Locate the cell with the specified text and output its [x, y] center coordinate. 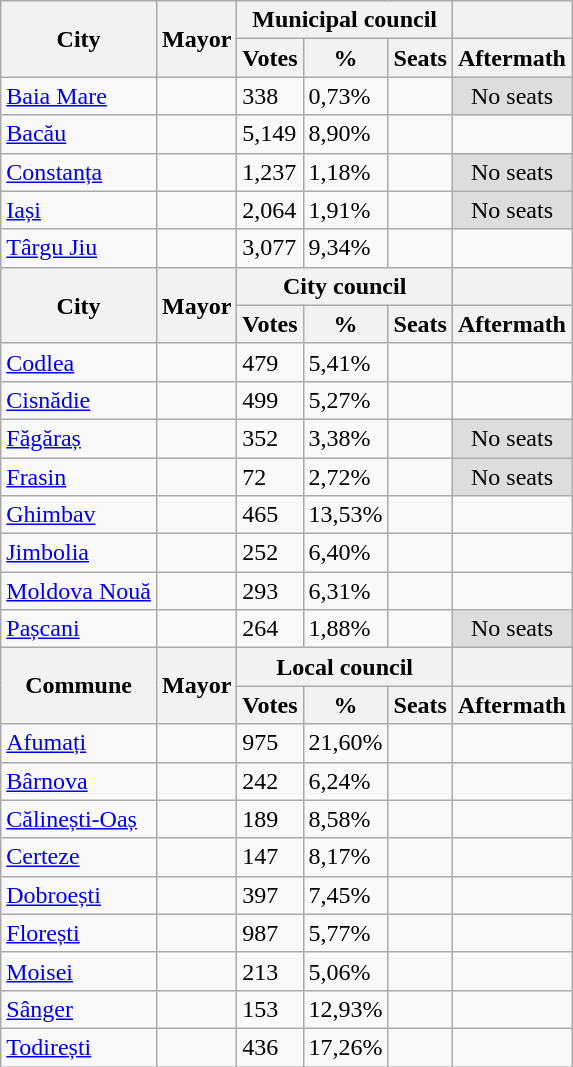
9,34% [346, 248]
Municipal council [345, 20]
Baia Mare [79, 96]
2,72% [346, 477]
397 [270, 895]
213 [270, 971]
13,53% [346, 515]
Jimbolia [79, 553]
8,58% [346, 819]
Călinești-Oaș [79, 819]
Certeze [79, 857]
6,40% [346, 553]
5,77% [346, 933]
12,93% [346, 1009]
Pașcani [79, 629]
Moldova Nouă [79, 591]
436 [270, 1047]
Todirești [79, 1047]
3,38% [346, 438]
153 [270, 1009]
3,077 [270, 248]
252 [270, 553]
Codlea [79, 362]
147 [270, 857]
479 [270, 362]
5,41% [346, 362]
Cisnădie [79, 400]
0,73% [346, 96]
21,60% [346, 743]
Frasin [79, 477]
5,149 [270, 134]
1,237 [270, 172]
6,24% [346, 781]
8,17% [346, 857]
1,91% [346, 210]
338 [270, 96]
6,31% [346, 591]
1,18% [346, 172]
293 [270, 591]
264 [270, 629]
Dobroești [79, 895]
Florești [79, 933]
987 [270, 933]
189 [270, 819]
Ghimbav [79, 515]
5,06% [346, 971]
2,064 [270, 210]
5,27% [346, 400]
1,88% [346, 629]
975 [270, 743]
Bârnova [79, 781]
Făgăraș [79, 438]
Bacău [79, 134]
Local council [345, 667]
352 [270, 438]
Constanța [79, 172]
72 [270, 477]
7,45% [346, 895]
499 [270, 400]
17,26% [346, 1047]
Iași [79, 210]
Târgu Jiu [79, 248]
242 [270, 781]
Afumați [79, 743]
Sânger [79, 1009]
8,90% [346, 134]
Moisei [79, 971]
City council [345, 286]
Commune [79, 686]
465 [270, 515]
